From the cell containing the given text, extract its center point as (x, y) coordinate. 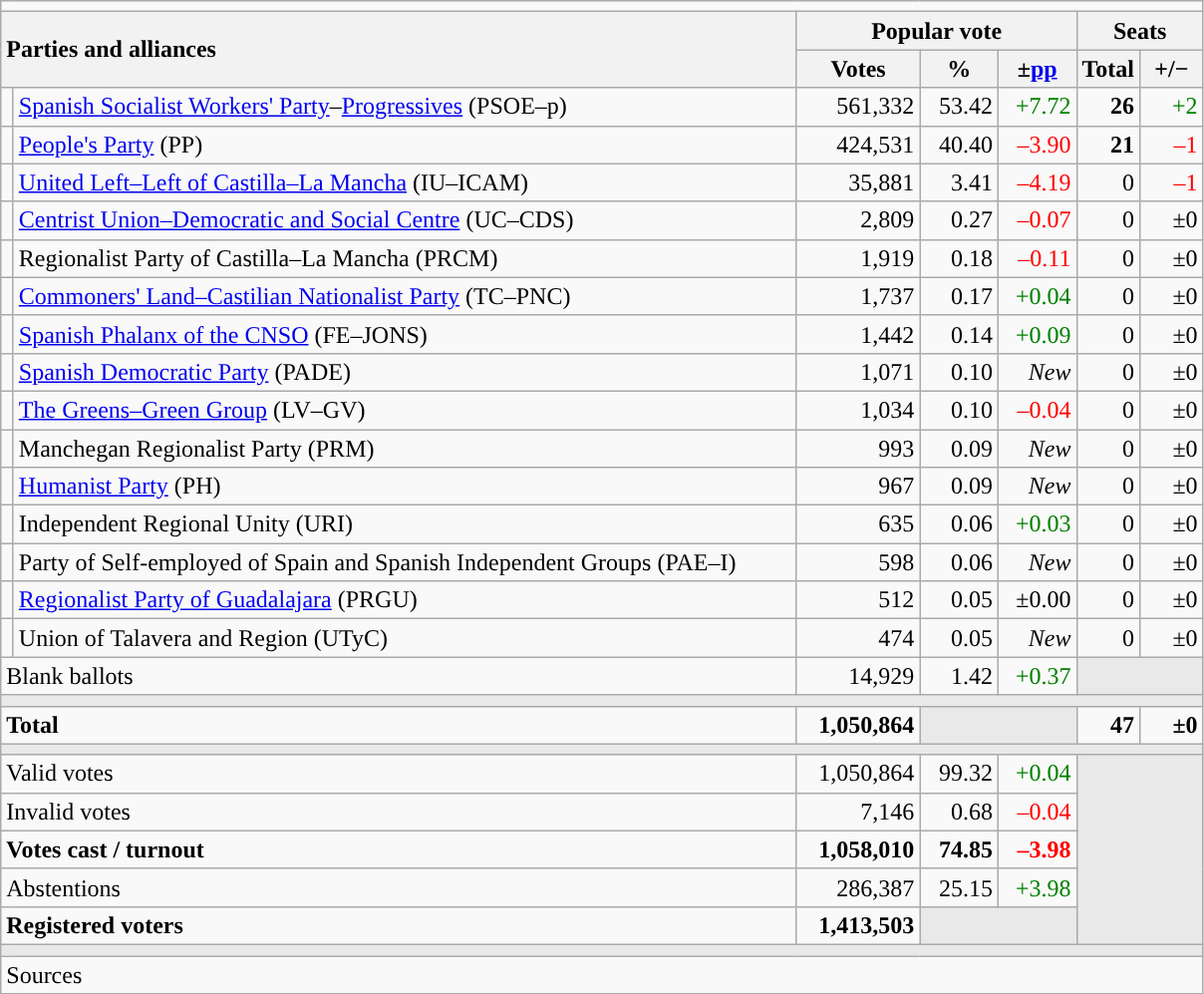
Invalid votes (399, 812)
The Greens–Green Group (LV–GV) (405, 410)
561,332 (858, 107)
424,531 (858, 145)
474 (858, 638)
+/− (1172, 69)
+0.37 (1037, 676)
Manchegan Regionalist Party (PRM) (405, 448)
0.14 (959, 334)
Seats (1140, 31)
Regionalist Party of Guadalajara (PRGU) (405, 600)
Popular vote (937, 31)
1,413,503 (858, 925)
0.17 (959, 296)
967 (858, 487)
Spanish Phalanx of the CNSO (FE–JONS) (405, 334)
2,809 (858, 220)
Registered voters (399, 925)
±0.00 (1037, 600)
1,034 (858, 410)
+0.09 (1037, 334)
Spanish Democratic Party (PADE) (405, 372)
25.15 (959, 887)
Votes cast / turnout (399, 849)
Party of Self-employed of Spain and Spanish Independent Groups (PAE–I) (405, 562)
1,071 (858, 372)
–0.07 (1037, 220)
Blank ballots (399, 676)
–3.98 (1037, 849)
Humanist Party (PH) (405, 487)
Commoners' Land–Castilian Nationalist Party (TC–PNC) (405, 296)
26 (1108, 107)
+7.72 (1037, 107)
–4.19 (1037, 182)
Union of Talavera and Region (UTyC) (405, 638)
1,919 (858, 258)
74.85 (959, 849)
–3.90 (1037, 145)
United Left–Left of Castilla–La Mancha (IU–ICAM) (405, 182)
1,442 (858, 334)
Spanish Socialist Workers' Party–Progressives (PSOE–p) (405, 107)
47 (1108, 725)
21 (1108, 145)
53.42 (959, 107)
+0.03 (1037, 524)
Regionalist Party of Castilla–La Mancha (PRCM) (405, 258)
1,737 (858, 296)
598 (858, 562)
+3.98 (1037, 887)
0.68 (959, 812)
0.18 (959, 258)
Valid votes (399, 774)
40.40 (959, 145)
Parties and alliances (399, 50)
1.42 (959, 676)
0.27 (959, 220)
635 (858, 524)
993 (858, 448)
Independent Regional Unity (URI) (405, 524)
286,387 (858, 887)
+2 (1172, 107)
1,058,010 (858, 849)
Sources (602, 974)
35,881 (858, 182)
Centrist Union–Democratic and Social Centre (UC–CDS) (405, 220)
99.32 (959, 774)
±pp (1037, 69)
–0.11 (1037, 258)
Abstentions (399, 887)
% (959, 69)
People's Party (PP) (405, 145)
3.41 (959, 182)
512 (858, 600)
Votes (858, 69)
7,146 (858, 812)
14,929 (858, 676)
